Extract the [x, y] coordinate from the center of the cell holding the provided text.  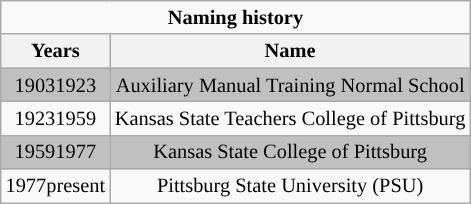
Years [56, 51]
Name [290, 51]
19031923 [56, 85]
Kansas State College of Pittsburg [290, 152]
Auxiliary Manual Training Normal School [290, 85]
19591977 [56, 152]
19231959 [56, 119]
Kansas State Teachers College of Pittsburg [290, 119]
Pittsburg State University (PSU) [290, 186]
1977present [56, 186]
Naming history [236, 18]
